From the cell containing the given text, extract its center point as (X, Y) coordinate. 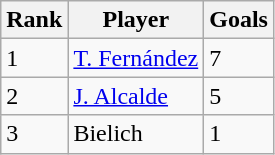
Player (136, 20)
5 (239, 96)
T. Fernández (136, 58)
Goals (239, 20)
2 (34, 96)
Rank (34, 20)
7 (239, 58)
Bielich (136, 134)
3 (34, 134)
J. Alcalde (136, 96)
